Find where the given text appears and provide that cell's center as (X, Y) coordinate. 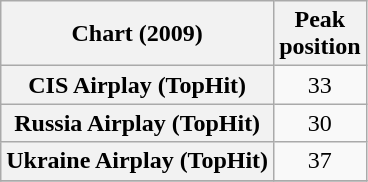
Ukraine Airplay (TopHit) (138, 161)
Peakposition (320, 34)
33 (320, 85)
Chart (2009) (138, 34)
30 (320, 123)
37 (320, 161)
Russia Airplay (TopHit) (138, 123)
CIS Airplay (TopHit) (138, 85)
